Find where the given text appears and provide that cell's center as [x, y] coordinate. 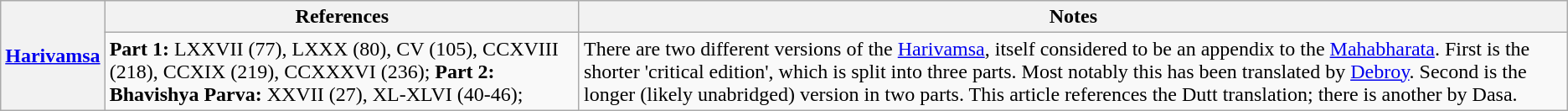
Notes [1073, 17]
Harivamsa [53, 55]
Part 1: LXXVII (77), LXXX (80), CV (105), CCXVIII (218), CCXIX (219), CCXXXVI (236); Part 2: Bhavishya Parva: XXVII (27), XL-XLVI (40-46); [342, 71]
References [342, 17]
